Determine the (X, Y) coordinate at the center of the cell enclosing the given text.  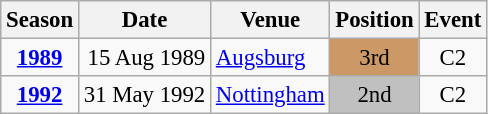
Nottingham (270, 95)
Date (144, 20)
2nd (374, 95)
1989 (40, 58)
3rd (374, 58)
31 May 1992 (144, 95)
Season (40, 20)
Position (374, 20)
1992 (40, 95)
15 Aug 1989 (144, 58)
Venue (270, 20)
Event (453, 20)
Augsburg (270, 58)
